Identify which cell holds the provided text, then report its (x, y) central coordinate. 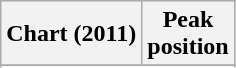
Chart (2011) (72, 34)
Peakposition (188, 34)
